Search for the cell housing the specified text and yield its [x, y] center coordinate. 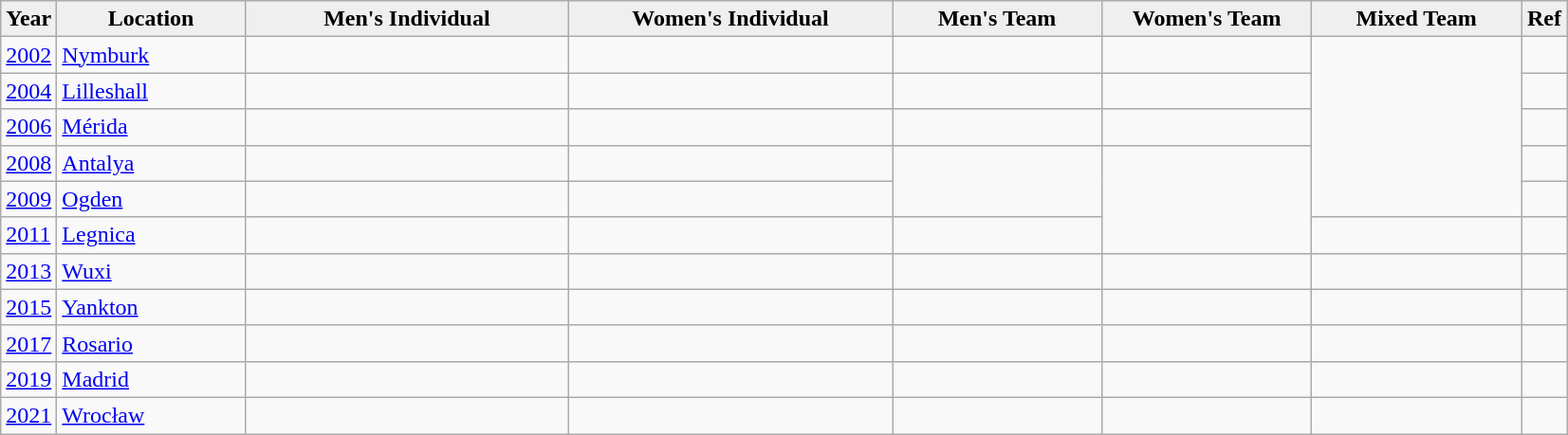
2015 [28, 307]
Women's Individual [730, 19]
Nymburk [152, 55]
2006 [28, 127]
Yankton [152, 307]
Location [152, 19]
Men's Individual [406, 19]
Wrocław [152, 415]
Men's Team [996, 19]
2021 [28, 415]
Madrid [152, 379]
Mixed Team [1417, 19]
Year [28, 19]
2017 [28, 343]
2009 [28, 199]
2019 [28, 379]
2013 [28, 271]
Women's Team [1207, 19]
Legnica [152, 235]
Ref [1544, 19]
Ogden [152, 199]
Antalya [152, 163]
Wuxi [152, 271]
2002 [28, 55]
Lilleshall [152, 91]
Mérida [152, 127]
Rosario [152, 343]
2004 [28, 91]
2011 [28, 235]
2008 [28, 163]
